Search for the cell housing the specified text and yield its [X, Y] center coordinate. 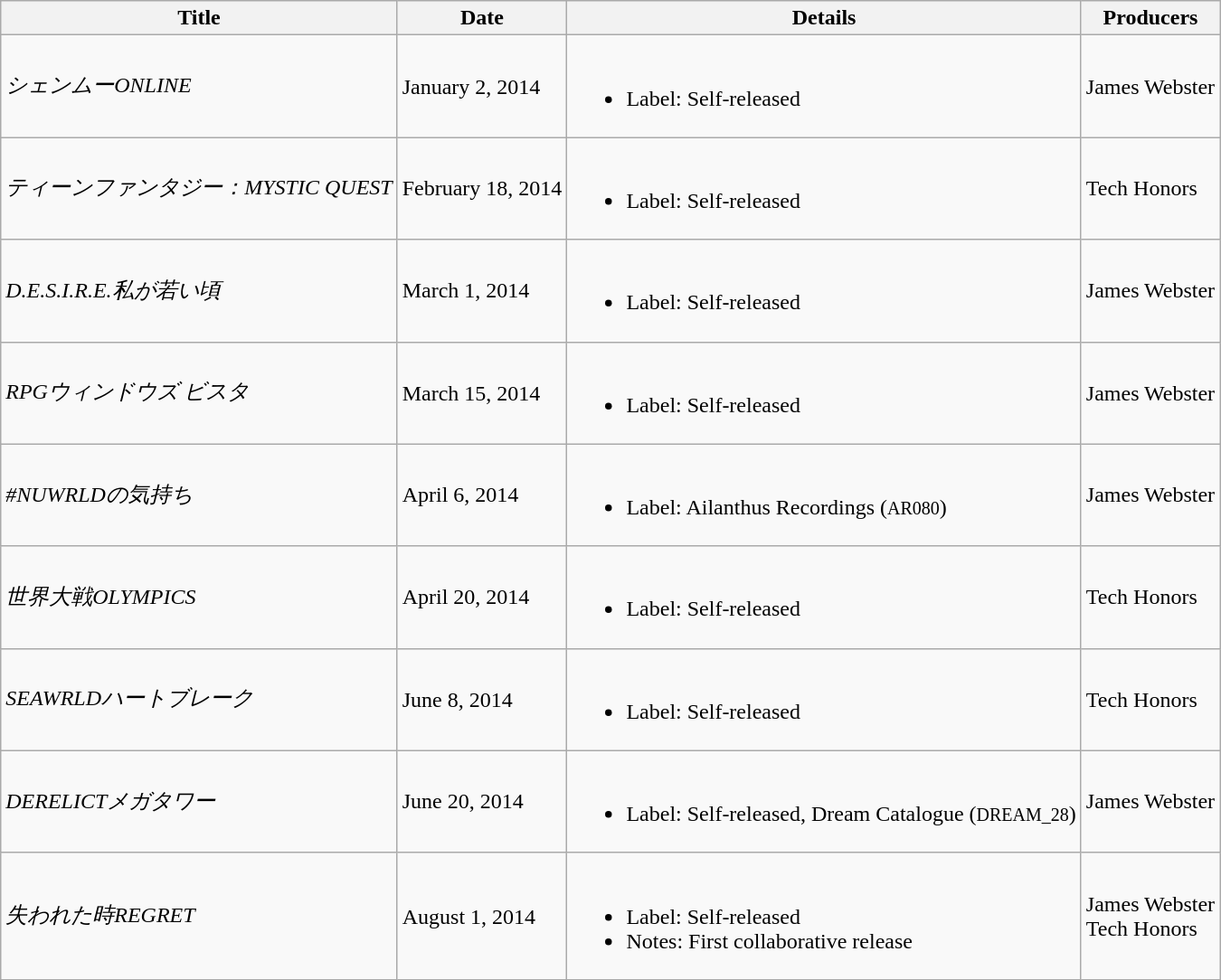
SEAWRLDハートブレーク [199, 700]
失われた時REGRET [199, 916]
February 18, 2014 [482, 188]
ティーンファンタジー：MYSTIC QUEST [199, 188]
Label: Self-released, Dream Catalogue (DREAM_28) [824, 801]
James WebsterTech Honors [1150, 916]
#NUWRLDの気持ち [199, 495]
世界大戦OLYMPICS [199, 597]
Label: Self-releasedNotes: First collaborative release [824, 916]
Title [199, 18]
RPGウィンドウズ ビスタ [199, 392]
D.E.S.I.R.E.私が若い頃 [199, 291]
Details [824, 18]
April 20, 2014 [482, 597]
Producers [1150, 18]
April 6, 2014 [482, 495]
シェンムーONLINE [199, 87]
DERELICTメガタワー [199, 801]
March 1, 2014 [482, 291]
March 15, 2014 [482, 392]
January 2, 2014 [482, 87]
August 1, 2014 [482, 916]
June 20, 2014 [482, 801]
June 8, 2014 [482, 700]
Label: Ailanthus Recordings (AR080) [824, 495]
Date [482, 18]
